Return [X, Y] of the center of cell containing provided text 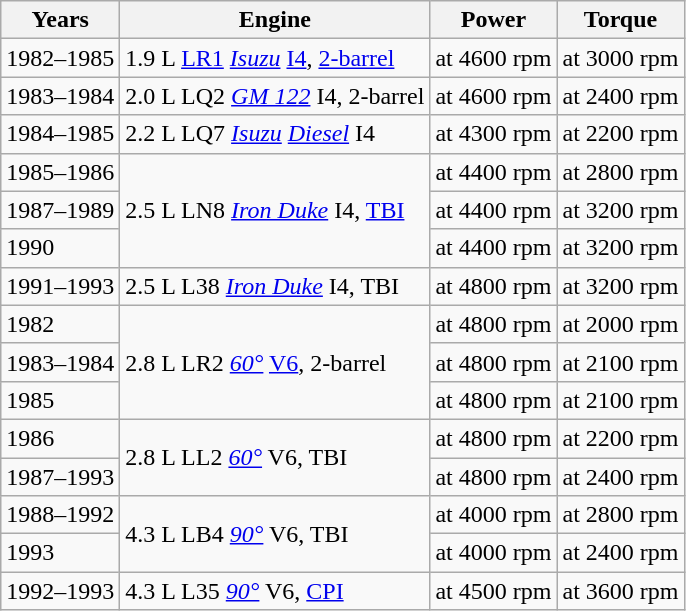
2.8 L LR2 60° V6, 2-barrel [275, 362]
1984–1985 [60, 134]
1987–1989 [60, 210]
Torque [620, 20]
1982–1985 [60, 58]
1986 [60, 438]
Power [494, 20]
at 4300 rpm [494, 134]
1987–1993 [60, 477]
2.5 L LN8 Iron Duke I4, TBI [275, 210]
2.5 L L38 Iron Duke I4, TBI [275, 286]
1982 [60, 324]
1992–1993 [60, 591]
at 4500 rpm [494, 591]
1985–1986 [60, 172]
Years [60, 20]
1993 [60, 553]
1988–1992 [60, 515]
1985 [60, 400]
1.9 L LR1 Isuzu I4, 2-barrel [275, 58]
4.3 L L35 90° V6, CPI [275, 591]
1991–1993 [60, 286]
2.2 L LQ7 Isuzu Diesel I4 [275, 134]
at 3600 rpm [620, 591]
4.3 L LB4 90° V6, TBI [275, 534]
1990 [60, 248]
Engine [275, 20]
2.8 L LL2 60° V6, TBI [275, 457]
at 3000 rpm [620, 58]
2.0 L LQ2 GM 122 I4, 2-barrel [275, 96]
at 2000 rpm [620, 324]
